Determine the [x, y] coordinate at the center of the cell enclosing the given text.  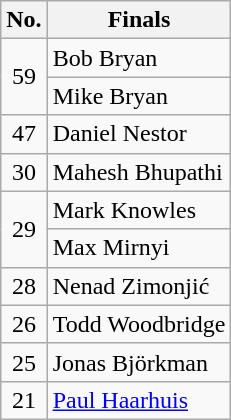
Finals [139, 20]
Daniel Nestor [139, 134]
30 [24, 172]
Jonas Björkman [139, 362]
Nenad Zimonjić [139, 286]
Mike Bryan [139, 96]
25 [24, 362]
26 [24, 324]
28 [24, 286]
47 [24, 134]
Bob Bryan [139, 58]
Mahesh Bhupathi [139, 172]
Todd Woodbridge [139, 324]
21 [24, 400]
59 [24, 77]
No. [24, 20]
Max Mirnyi [139, 248]
29 [24, 229]
Mark Knowles [139, 210]
Paul Haarhuis [139, 400]
